Capture the cell that displays the provided text and extract its [X, Y] central coordinate. 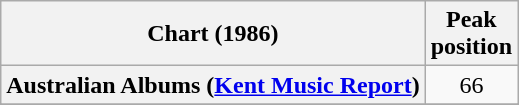
Chart (1986) [213, 34]
Australian Albums (Kent Music Report) [213, 85]
Peakposition [471, 34]
66 [471, 85]
